Pinpoint the cell where the given text exists, returning its (X, Y) midpoint coordinate. 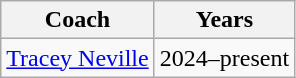
Tracey Neville (78, 58)
Coach (78, 20)
Years (224, 20)
2024–present (224, 58)
